For the text-containing cell, return its midpoint in (X, Y) coordinate format. 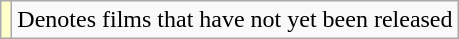
Denotes films that have not yet been released (235, 20)
